Output the [X, Y] coordinate of the center of the cell containing the given text.  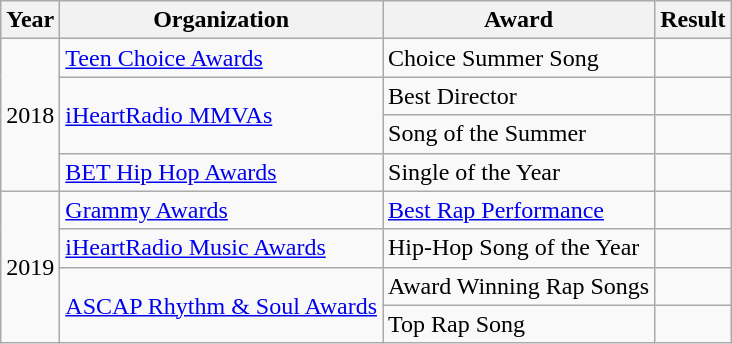
Organization [222, 20]
BET Hip Hop Awards [222, 172]
Best Director [518, 96]
Teen Choice Awards [222, 58]
Result [693, 20]
Year [30, 20]
Single of the Year [518, 172]
iHeartRadio Music Awards [222, 248]
Best Rap Performance [518, 210]
Grammy Awards [222, 210]
Choice Summer Song [518, 58]
ASCAP Rhythm & Soul Awards [222, 305]
Award [518, 20]
Award Winning Rap Songs [518, 286]
2018 [30, 115]
Top Rap Song [518, 324]
Hip-Hop Song of the Year [518, 248]
Song of the Summer [518, 134]
iHeartRadio MMVAs [222, 115]
2019 [30, 267]
